Pinpoint the cell where the given text exists, returning its [X, Y] midpoint coordinate. 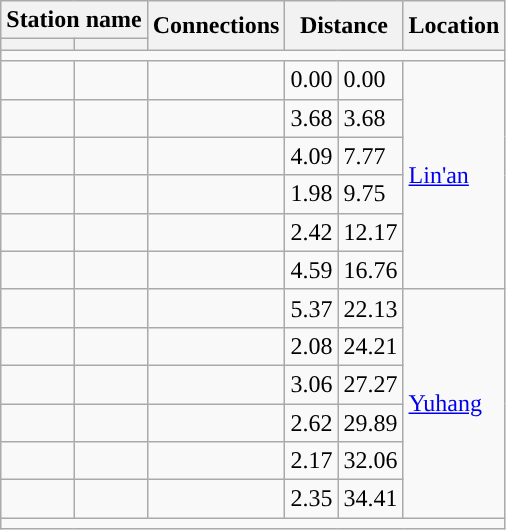
4.09 [312, 156]
2.08 [312, 346]
Location [454, 26]
1.98 [312, 194]
Distance [344, 26]
22.13 [370, 308]
Yuhang [454, 403]
29.89 [370, 423]
16.76 [370, 270]
2.42 [312, 232]
4.59 [312, 270]
3.06 [312, 384]
24.21 [370, 346]
2.62 [312, 423]
Connections [216, 26]
32.06 [370, 461]
2.17 [312, 461]
Lin'an [454, 175]
34.41 [370, 499]
7.77 [370, 156]
5.37 [312, 308]
Station name [74, 20]
2.35 [312, 499]
9.75 [370, 194]
27.27 [370, 384]
12.17 [370, 232]
